Identify which cell holds the provided text, then report its [x, y] central coordinate. 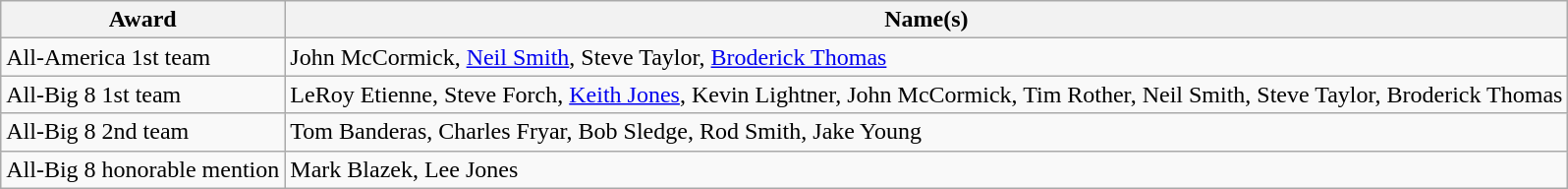
John McCormick, Neil Smith, Steve Taylor, Broderick Thomas [926, 57]
All-Big 8 honorable mention [143, 169]
LeRoy Etienne, Steve Forch, Keith Jones, Kevin Lightner, John McCormick, Tim Rother, Neil Smith, Steve Taylor, Broderick Thomas [926, 94]
Tom Banderas, Charles Fryar, Bob Sledge, Rod Smith, Jake Young [926, 132]
Award [143, 20]
All-Big 8 1st team [143, 94]
Mark Blazek, Lee Jones [926, 169]
All-America 1st team [143, 57]
All-Big 8 2nd team [143, 132]
Name(s) [926, 20]
